Determine the [X, Y] coordinate at the center of the cell enclosing the given text.  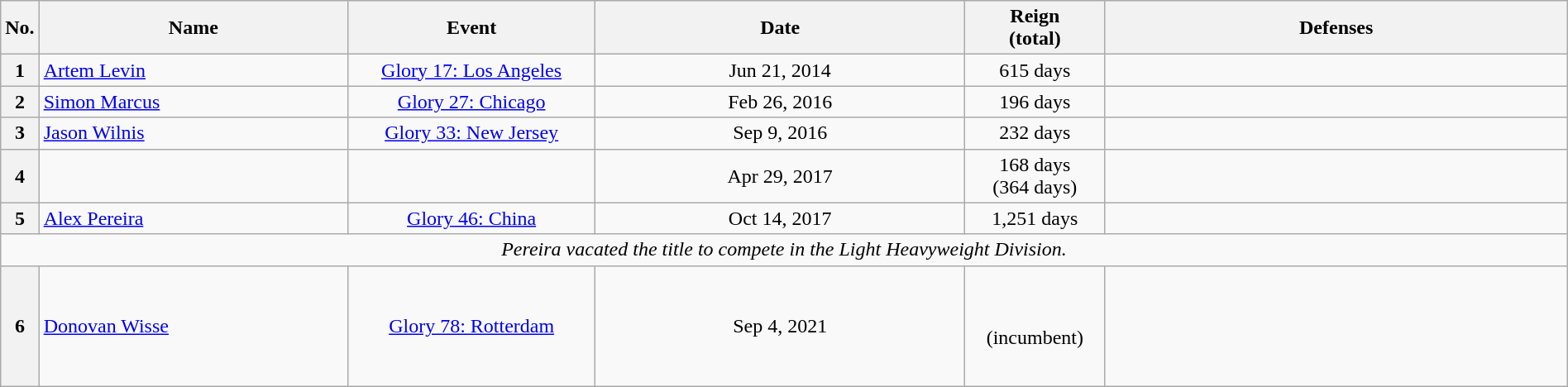
Sep 9, 2016 [781, 133]
Artem Levin [194, 70]
6 [20, 326]
Feb 26, 2016 [781, 102]
Glory 78: Rotterdam [471, 326]
232 days [1035, 133]
Event [471, 28]
Jason Wilnis [194, 133]
615 days [1035, 70]
Oct 14, 2017 [781, 218]
Pereira vacated the title to compete in the Light Heavyweight Division. [784, 250]
Name [194, 28]
3 [20, 133]
Sep 4, 2021 [781, 326]
168 days (364 days) [1035, 175]
Glory 33: New Jersey [471, 133]
4 [20, 175]
Alex Pereira [194, 218]
Glory 46: China [471, 218]
5 [20, 218]
Date [781, 28]
1 [20, 70]
(incumbent) [1035, 326]
196 days [1035, 102]
Donovan Wisse [194, 326]
Jun 21, 2014 [781, 70]
Reign(total) [1035, 28]
Glory 27: Chicago [471, 102]
Defenses [1336, 28]
Glory 17: Los Angeles [471, 70]
Apr 29, 2017 [781, 175]
Simon Marcus [194, 102]
1,251 days [1035, 218]
No. [20, 28]
2 [20, 102]
